Pinpoint the cell where the given text exists, returning its [X, Y] midpoint coordinate. 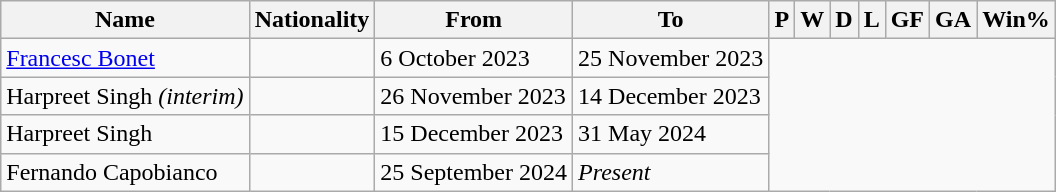
Francesc Bonet [125, 58]
L [872, 20]
Harpreet Singh (interim) [125, 96]
Nationality [312, 20]
15 December 2023 [474, 134]
Harpreet Singh [125, 134]
From [474, 20]
Present [671, 172]
To [671, 20]
26 November 2023 [474, 96]
Name [125, 20]
31 May 2024 [671, 134]
14 December 2023 [671, 96]
D [844, 20]
25 November 2023 [671, 58]
Win% [1016, 20]
Fernando Capobianco [125, 172]
GF [907, 20]
25 September 2024 [474, 172]
P [782, 20]
6 October 2023 [474, 58]
W [812, 20]
GA [954, 20]
